Return the (x, y) coordinate for the center point of the cell that contains the specified text.  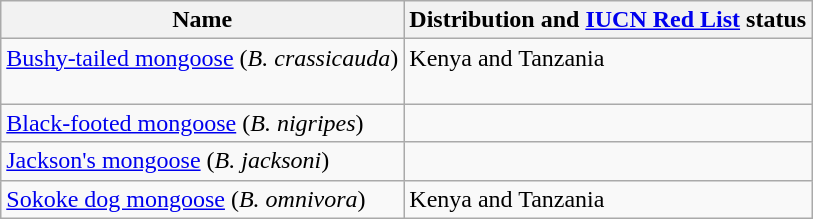
Bushy-tailed mongoose (B. crassicauda) (202, 72)
Distribution and IUCN Red List status (608, 20)
Sokoke dog mongoose (B. omnivora) (202, 199)
Name (202, 20)
Jackson's mongoose (B. jacksoni) (202, 161)
Black-footed mongoose (B. nigripes) (202, 123)
